Return the [x, y] coordinate for the center point of the cell that contains the specified text.  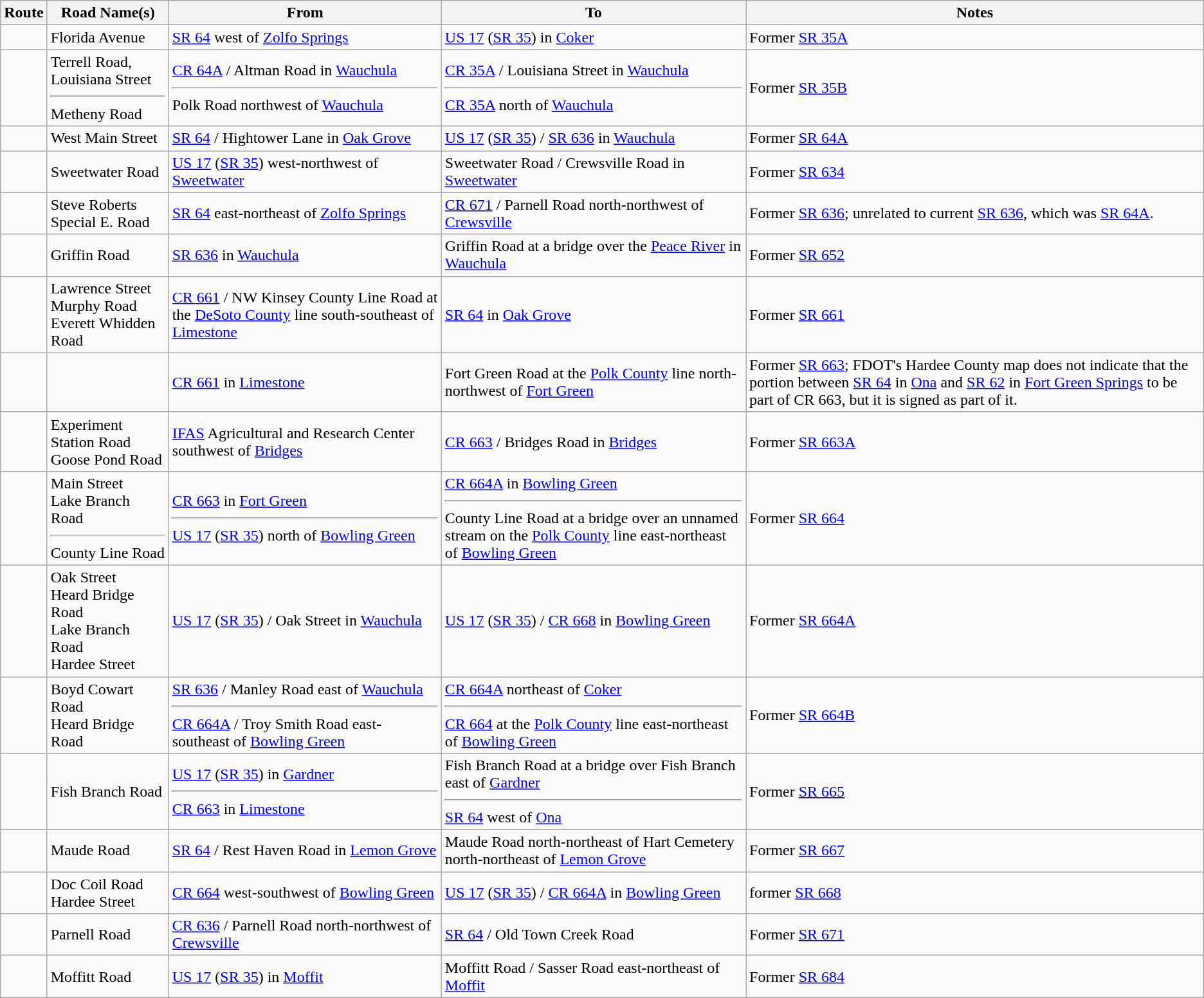
Former SR 636; unrelated to current SR 636, which was SR 64A. [975, 214]
SR 64 / Rest Haven Road in Lemon Grove [305, 851]
Griffin Road [108, 255]
Sweetwater Road / Crewsville Road in Sweetwater [593, 171]
Lawrence StreetMurphy RoadEverett Whidden Road [108, 314]
IFAS Agricultural and Research Center southwest of Bridges [305, 441]
Moffitt Road [108, 977]
Fort Green Road at the Polk County line north-northwest of Fort Green [593, 382]
Sweetwater Road [108, 171]
Former SR 665 [975, 791]
US 17 (SR 35) / SR 636 in Wauchula [593, 138]
US 17 (SR 35) west-northwest of Sweetwater [305, 171]
Boyd Cowart RoadHeard Bridge Road [108, 716]
SR 64 east-northeast of Zolfo Springs [305, 214]
Maude Road north-northeast of Hart Cemetery north-northeast of Lemon Grove [593, 851]
former SR 668 [975, 893]
Experiment Station RoadGoose Pond Road [108, 441]
From [305, 13]
Fish Branch Road [108, 791]
US 17 (SR 35) in Coker [593, 37]
CR 671 / Parnell Road north-northwest of Crewsville [593, 214]
Oak StreetHeard Bridge RoadLake Branch RoadHardee Street [108, 620]
Fish Branch Road at a bridge over Fish Branch east of GardnerSR 64 west of Ona [593, 791]
Former SR 64A [975, 138]
Parnell Road [108, 934]
SR 64 in Oak Grove [593, 314]
CR 664A northeast of CokerCR 664 at the Polk County line east-northeast of Bowling Green [593, 716]
Notes [975, 13]
Former SR 671 [975, 934]
To [593, 13]
SR 64 / Hightower Lane in Oak Grove [305, 138]
Former SR 664A [975, 620]
Former SR 664B [975, 716]
Maude Road [108, 851]
CR 661 / NW Kinsey County Line Road at the DeSoto County line south-southeast of Limestone [305, 314]
SR 636 in Wauchula [305, 255]
US 17 (SR 35) in GardnerCR 663 in Limestone [305, 791]
SR 64 / Old Town Creek Road [593, 934]
CR 663 in Fort GreenUS 17 (SR 35) north of Bowling Green [305, 518]
CR 664 west-southwest of Bowling Green [305, 893]
CR 636 / Parnell Road north-northwest of Crewsville [305, 934]
Former SR 664 [975, 518]
CR 64A / Altman Road in WauchulaPolk Road northwest of Wauchula [305, 88]
Former SR 634 [975, 171]
Former SR 684 [975, 977]
Terrell Road, Louisiana StreetMetheny Road [108, 88]
Florida Avenue [108, 37]
Former SR 667 [975, 851]
US 17 (SR 35) / Oak Street in Wauchula [305, 620]
SR 636 / Manley Road east of WauchulaCR 664A / Troy Smith Road east-southeast of Bowling Green [305, 716]
CR 661 in Limestone [305, 382]
CR 35A / Louisiana Street in WauchulaCR 35A north of Wauchula [593, 88]
Doc Coil RoadHardee Street [108, 893]
Former SR 663A [975, 441]
Main StreetLake Branch RoadCounty Line Road [108, 518]
US 17 (SR 35) in Moffit [305, 977]
Former SR 661 [975, 314]
Road Name(s) [108, 13]
Steve Roberts Special E. Road [108, 214]
CR 664A in Bowling GreenCounty Line Road at a bridge over an unnamed stream on the Polk County line east-northeast of Bowling Green [593, 518]
West Main Street [108, 138]
SR 64 west of Zolfo Springs [305, 37]
Griffin Road at a bridge over the Peace River in Wauchula [593, 255]
US 17 (SR 35) / CR 668 in Bowling Green [593, 620]
CR 663 / Bridges Road in Bridges [593, 441]
Route [24, 13]
Former SR 35B [975, 88]
Moffitt Road / Sasser Road east-northeast of Moffit [593, 977]
US 17 (SR 35) / CR 664A in Bowling Green [593, 893]
Former SR 35A [975, 37]
Former SR 652 [975, 255]
